Output the [X, Y] coordinate of the center of the cell containing the given text.  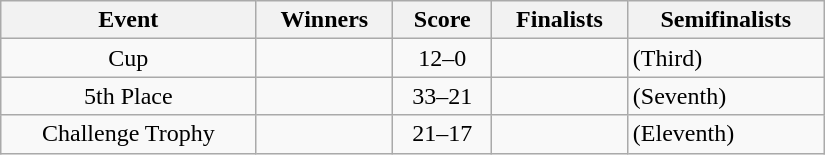
Challenge Trophy [128, 134]
Winners [324, 20]
21–17 [442, 134]
(Seventh) [726, 96]
(Third) [726, 58]
33–21 [442, 96]
Cup [128, 58]
5th Place [128, 96]
Semifinalists [726, 20]
(Eleventh) [726, 134]
Finalists [560, 20]
12–0 [442, 58]
Event [128, 20]
Score [442, 20]
